Pinpoint the cell where the given text exists, returning its (x, y) midpoint coordinate. 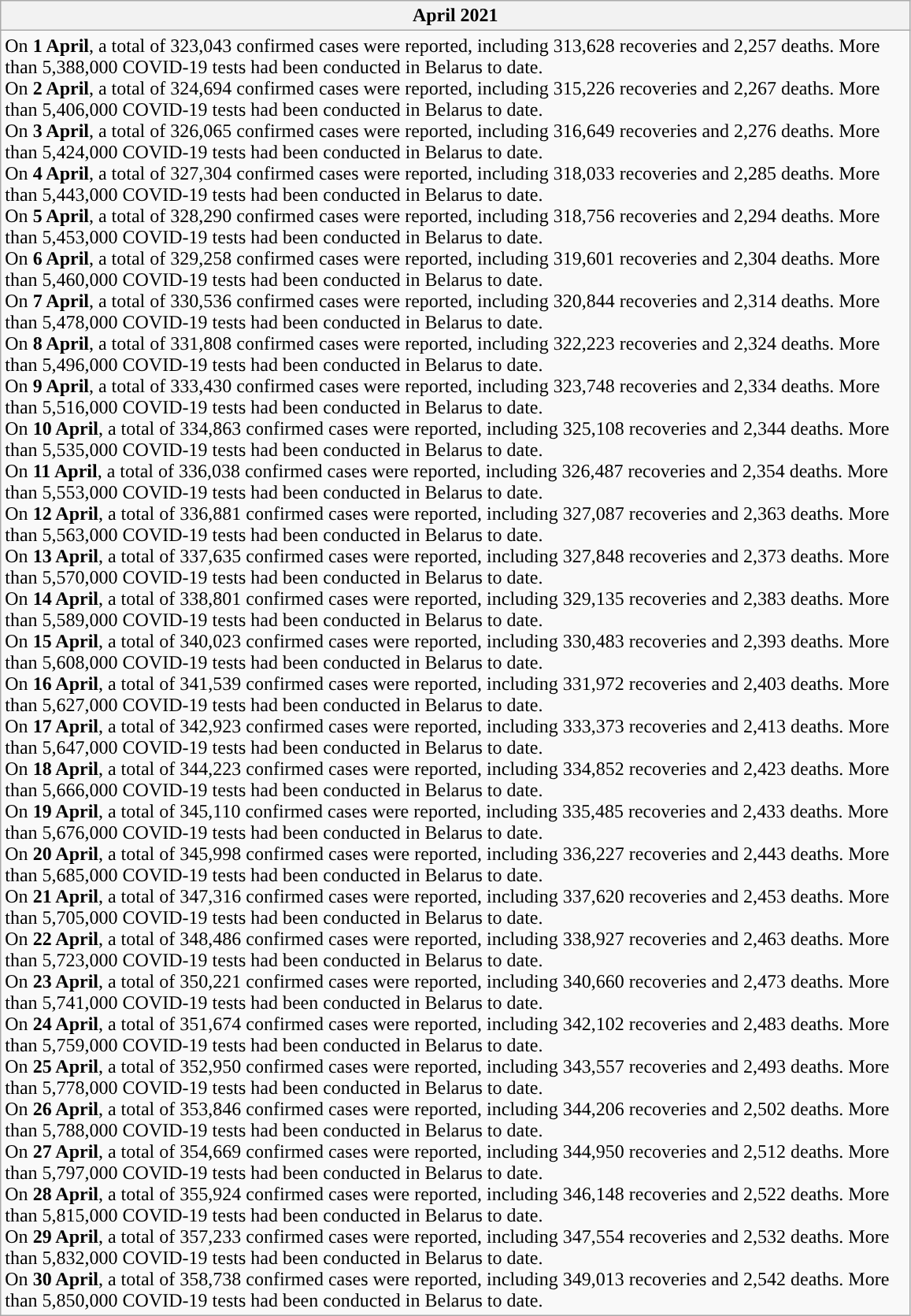
April 2021 (455, 16)
